Return (X, Y) of the center of cell containing provided text 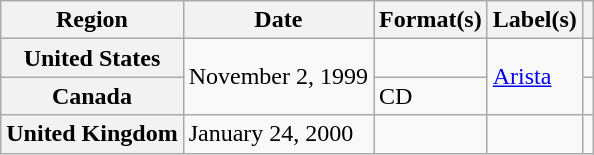
November 2, 1999 (278, 77)
Region (92, 20)
Date (278, 20)
Arista (534, 77)
United Kingdom (92, 134)
Label(s) (534, 20)
January 24, 2000 (278, 134)
Canada (92, 96)
United States (92, 58)
CD (431, 96)
Format(s) (431, 20)
